Detect which cell encompasses the target text, then output its (x, y) center coordinate. 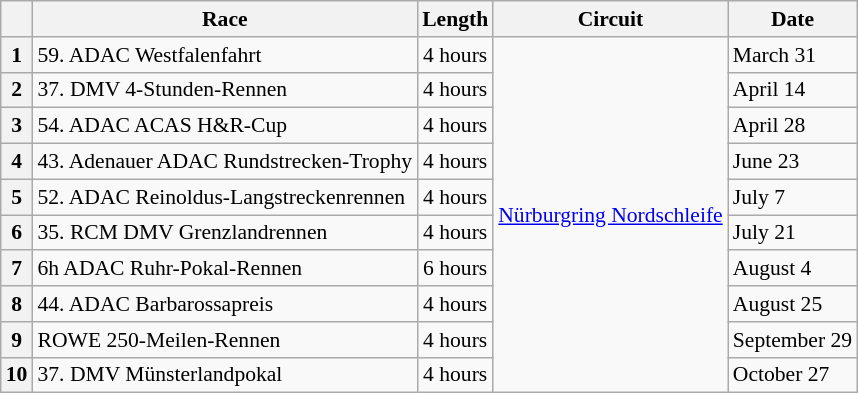
35. RCM DMV Grenzlandrennen (224, 233)
2 (17, 90)
September 29 (792, 340)
10 (17, 375)
6h ADAC Ruhr-Pokal-Rennen (224, 269)
August 4 (792, 269)
Nürburgring Nordschleife (610, 215)
Circuit (610, 19)
March 31 (792, 55)
August 25 (792, 304)
37. DMV 4-Stunden-Rennen (224, 90)
Length (455, 19)
April 28 (792, 126)
1 (17, 55)
52. ADAC Reinoldus-Langstreckenrennen (224, 197)
43. Adenauer ADAC Rundstrecken-Trophy (224, 162)
4 (17, 162)
3 (17, 126)
July 21 (792, 233)
October 27 (792, 375)
7 (17, 269)
Race (224, 19)
54. ADAC ACAS H&R-Cup (224, 126)
9 (17, 340)
5 (17, 197)
ROWE 250-Meilen-Rennen (224, 340)
Date (792, 19)
July 7 (792, 197)
April 14 (792, 90)
6 hours (455, 269)
37. DMV Münsterlandpokal (224, 375)
59. ADAC Westfalenfahrt (224, 55)
June 23 (792, 162)
6 (17, 233)
8 (17, 304)
44. ADAC Barbarossapreis (224, 304)
